For the text-containing cell, return its midpoint in [x, y] coordinate format. 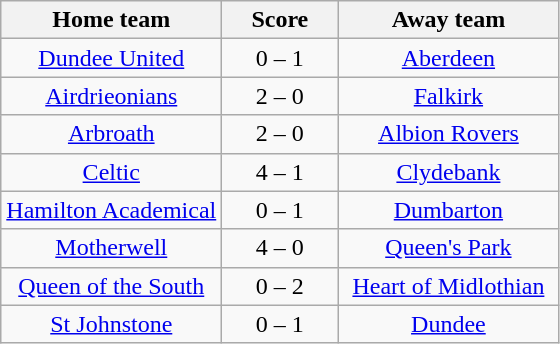
Celtic [112, 172]
Home team [112, 20]
St Johnstone [112, 324]
Score [280, 20]
0 – 2 [280, 286]
Dundee United [112, 58]
Hamilton Academical [112, 210]
Queen of the South [112, 286]
4 – 1 [280, 172]
Aberdeen [448, 58]
Motherwell [112, 248]
Dundee [448, 324]
Arbroath [112, 134]
Albion Rovers [448, 134]
Away team [448, 20]
Queen's Park [448, 248]
Airdrieonians [112, 96]
4 – 0 [280, 248]
Heart of Midlothian [448, 286]
Clydebank [448, 172]
Dumbarton [448, 210]
Falkirk [448, 96]
